Find where the given text appears and provide that cell's center as (X, Y) coordinate. 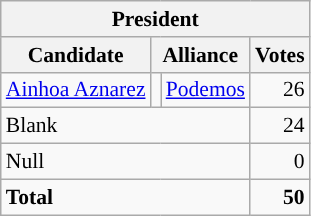
Ainhoa Aznarez (76, 90)
Blank (126, 126)
26 (280, 90)
Null (126, 162)
Alliance (200, 55)
Podemos (206, 90)
Total (126, 197)
Votes (280, 55)
50 (280, 197)
President (156, 19)
Candidate (76, 55)
24 (280, 126)
0 (280, 162)
